Return (x, y) of the center of cell containing provided text 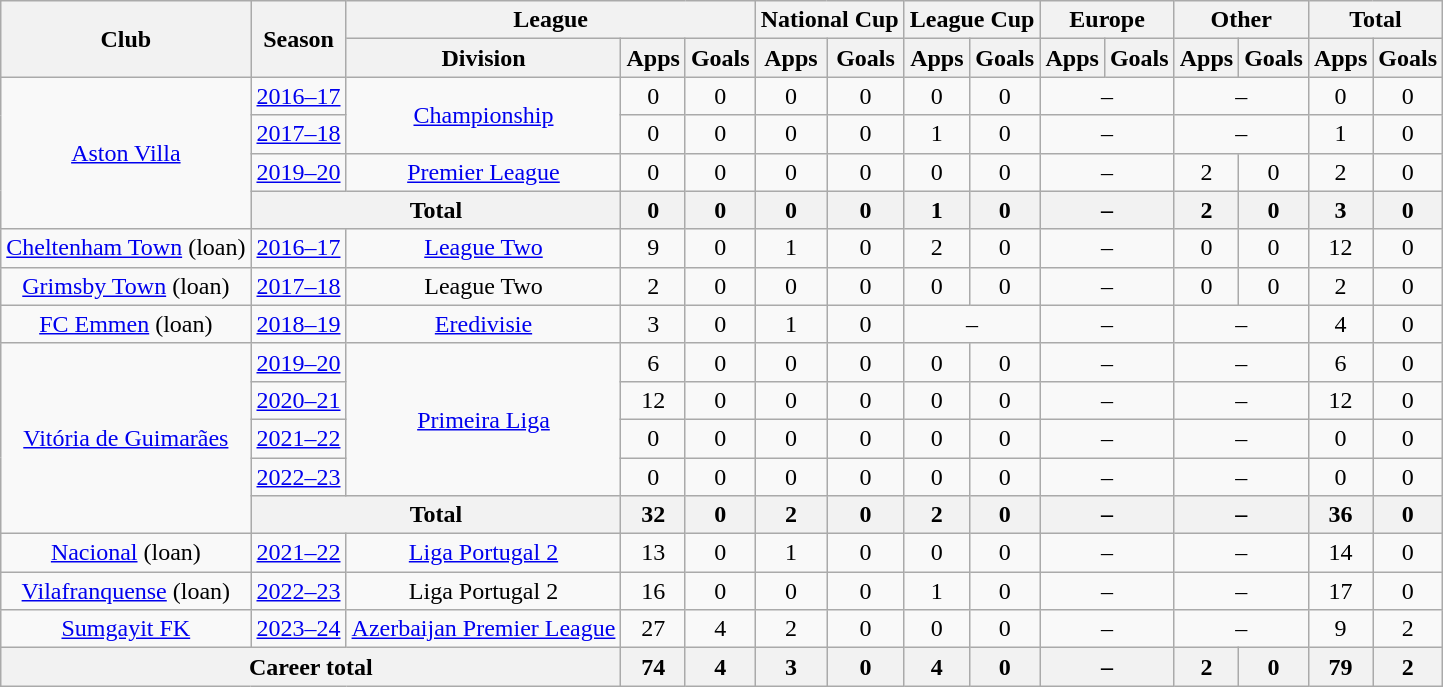
Club (126, 39)
Azerbaijan Premier League (484, 629)
14 (1340, 553)
17 (1340, 591)
2018–19 (298, 324)
League Cup (972, 20)
Career total (311, 667)
Vitória de Guimarães (126, 438)
League (550, 20)
Season (298, 39)
Primeira Liga (484, 419)
Division (484, 58)
Championship (484, 115)
Aston Villa (126, 153)
2023–24 (298, 629)
2020–21 (298, 400)
36 (1340, 515)
16 (653, 591)
13 (653, 553)
74 (653, 667)
Sumgayit FK (126, 629)
Grimsby Town (loan) (126, 286)
Cheltenham Town (loan) (126, 248)
79 (1340, 667)
Other (1241, 20)
Vilafranquense (loan) (126, 591)
Nacional (loan) (126, 553)
FC Emmen (loan) (126, 324)
Eredivisie (484, 324)
Premier League (484, 172)
National Cup (830, 20)
27 (653, 629)
Europe (1107, 20)
32 (653, 515)
